Return the (X, Y) coordinate for the center point of the cell that contains the specified text.  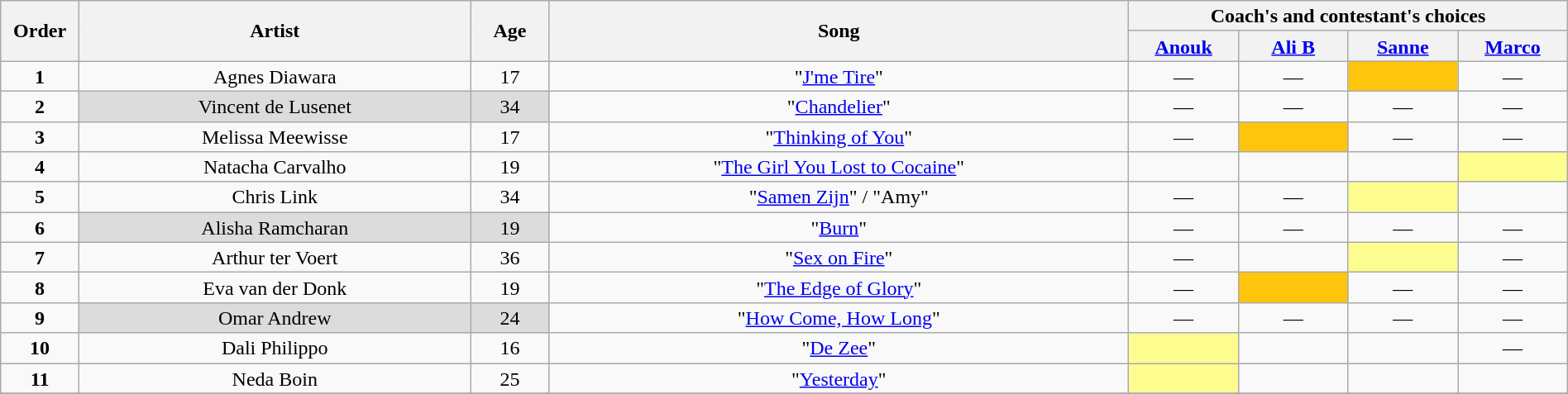
16 (509, 349)
11 (40, 378)
Sanne (1403, 46)
Ali B (1293, 46)
Natacha Carvalho (275, 167)
Arthur ter Voert (275, 258)
"Yesterday" (839, 378)
Age (509, 31)
7 (40, 258)
"Chandelier" (839, 106)
Marco (1513, 46)
"The Edge of Glory" (839, 287)
"Sex on Fire" (839, 258)
10 (40, 349)
Chris Link (275, 197)
"How Come, How Long" (839, 317)
3 (40, 137)
8 (40, 287)
"J'me Tire" (839, 76)
Order (40, 31)
Coach's and contestant's choices (1348, 17)
"Samen Zijn" / "Amy" (839, 197)
Omar Andrew (275, 317)
Neda Boin (275, 378)
Melissa Meewisse (275, 137)
5 (40, 197)
6 (40, 228)
25 (509, 378)
Anouk (1184, 46)
Dali Philippo (275, 349)
36 (509, 258)
Vincent de Lusenet (275, 106)
2 (40, 106)
4 (40, 167)
"Burn" (839, 228)
1 (40, 76)
Artist (275, 31)
"De Zee" (839, 349)
Eva van der Donk (275, 287)
9 (40, 317)
24 (509, 317)
Song (839, 31)
Agnes Diawara (275, 76)
Alisha Ramcharan (275, 228)
"The Girl You Lost to Cocaine" (839, 167)
"Thinking of You" (839, 137)
